Scan for the cell matching the given text and deliver its (X, Y) coordinate at center. 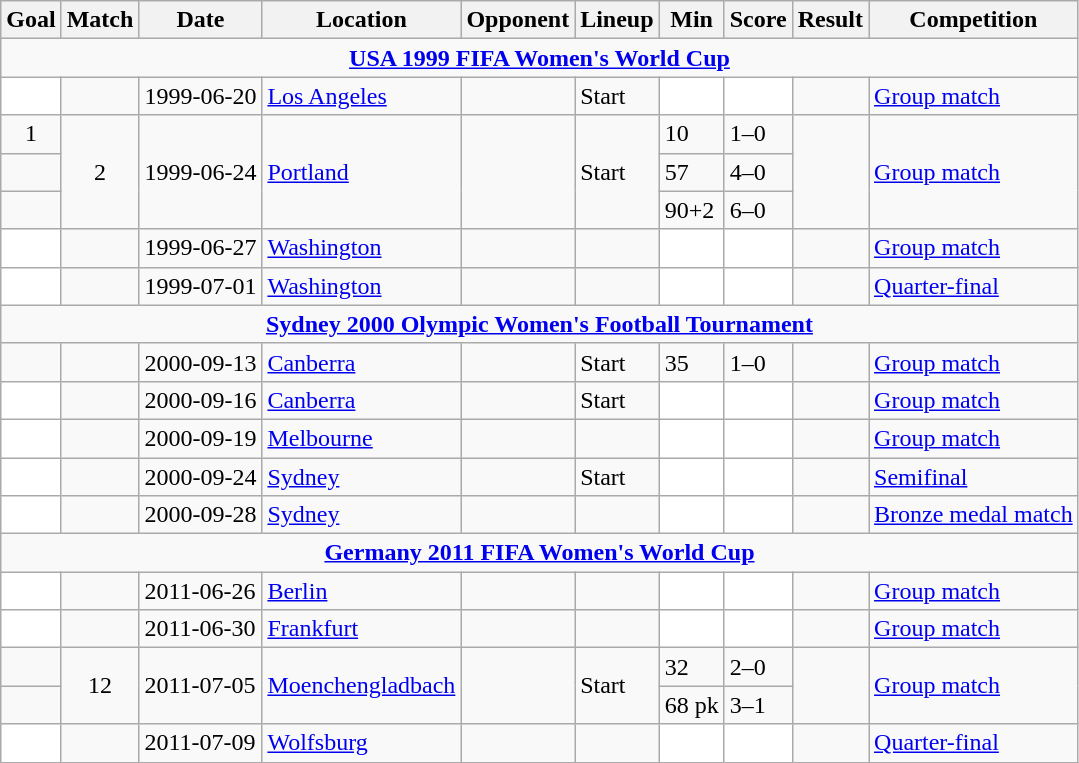
57 (692, 172)
Match (100, 20)
Location (362, 20)
Score (758, 20)
Moenchengladbach (362, 686)
Result (830, 20)
Goal (31, 20)
1999-06-20 (200, 96)
1999-06-24 (200, 172)
Berlin (362, 591)
68 pk (692, 705)
4–0 (758, 172)
32 (692, 667)
2000-09-19 (200, 438)
10 (692, 134)
1999-06-27 (200, 248)
Min (692, 20)
90+2 (692, 210)
2000-09-28 (200, 515)
1999-07-01 (200, 286)
2 (100, 172)
Sydney 2000 Olympic Women's Football Tournament (540, 324)
Germany 2011 FIFA Women's World Cup (540, 553)
Melbourne (362, 438)
35 (692, 362)
2000-09-13 (200, 362)
Lineup (617, 20)
1 (31, 134)
2011-07-09 (200, 743)
Date (200, 20)
Frankfurt (362, 629)
2011-06-30 (200, 629)
Opponent (518, 20)
2011-06-26 (200, 591)
Competition (974, 20)
USA 1999 FIFA Women's World Cup (540, 58)
Portland (362, 172)
6–0 (758, 210)
2011-07-05 (200, 686)
2000-09-24 (200, 477)
Wolfsburg (362, 743)
2–0 (758, 667)
2000-09-16 (200, 400)
Los Angeles (362, 96)
12 (100, 686)
Bronze medal match (974, 515)
3–1 (758, 705)
Semifinal (974, 477)
